Pinpoint the cell where the given text exists, returning its (X, Y) midpoint coordinate. 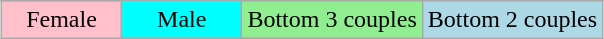
Male (182, 20)
Female (61, 20)
Bottom 3 couples (332, 20)
Bottom 2 couples (512, 20)
